Extract the (X, Y) coordinate from the center of the cell holding the provided text.  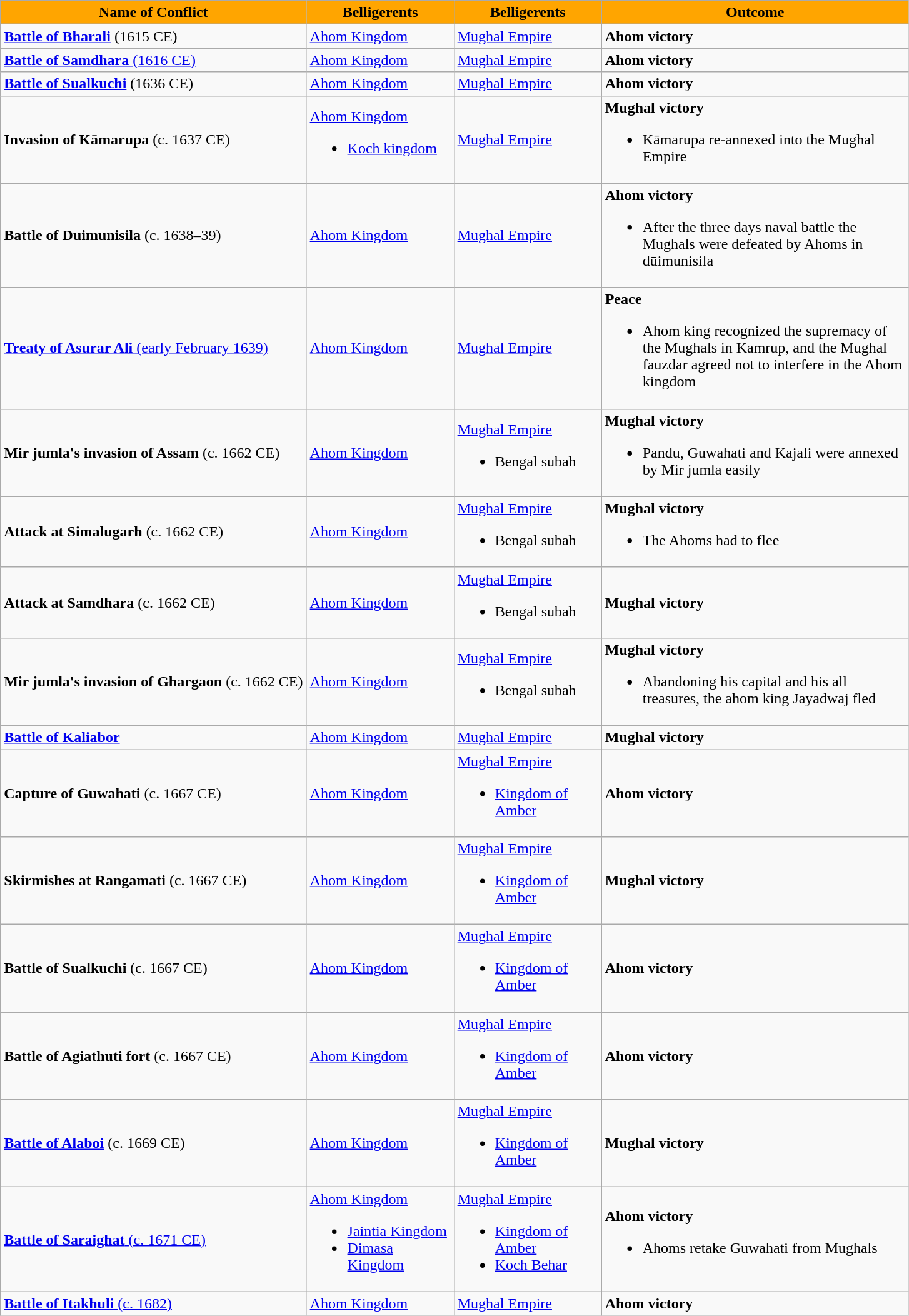
Outcome (755, 13)
Mir jumla's invasion of Ghargaon (c. 1662 CE) (154, 681)
Invasion of Kāmarupa (c. 1637 CE) (154, 139)
Battle of Alaboi (c. 1669 CE) (154, 1143)
Mughal victoryKāmarupa re-annexed into the Mughal Empire (755, 139)
Skirmishes at Rangamati (c. 1667 CE) (154, 881)
Mughal victoryThe Ahoms had to flee (755, 531)
Battle of Agiathuti fort (c. 1667 CE) (154, 1056)
Ahom KingdomKoch kingdom (380, 139)
Battle of Kaliabor (154, 737)
Battle of Sualkuchi (c. 1667 CE) (154, 968)
Attack at Simalugarh (c. 1662 CE) (154, 531)
Battle of Itakhuli (c. 1682) (154, 1303)
Mughal victoryAbandoning his capital and his all treasures, the ahom king Jayadwaj fled (755, 681)
Ahom victoryAfter the three days naval battle the Mughals were defeated by Ahoms in dūimunisila (755, 235)
Mughal victoryPandu, Guwahati and Kajali were annexed by Mir jumla easily (755, 453)
Mir jumla's invasion of Assam (c. 1662 CE) (154, 453)
Treaty of Asurar Ali (early February 1639) (154, 348)
Battle of Duimunisila (c. 1638–39) (154, 235)
Battle of Bharali (1615 CE) (154, 36)
PeaceAhom king recognized the supremacy of the Mughals in Kamrup, and the Mughal fauzdar agreed not to interfere in the Ahom kingdom (755, 348)
Mughal EmpireKingdom of AmberKoch Behar (528, 1239)
Name of Conflict (154, 13)
Battle of Saraighat (c. 1671 CE) (154, 1239)
Ahom victoryAhoms retake Guwahati from Mughals (755, 1239)
Battle of Samdhara (1616 CE) (154, 60)
Ahom KingdomJaintia KingdomDimasa Kingdom (380, 1239)
Capture of Guwahati (c. 1667 CE) (154, 793)
Battle of Sualkuchi (1636 CE) (154, 84)
Attack at Samdhara (c. 1662 CE) (154, 603)
